Determine the (X, Y) coordinate at the center of the cell enclosing the given text.  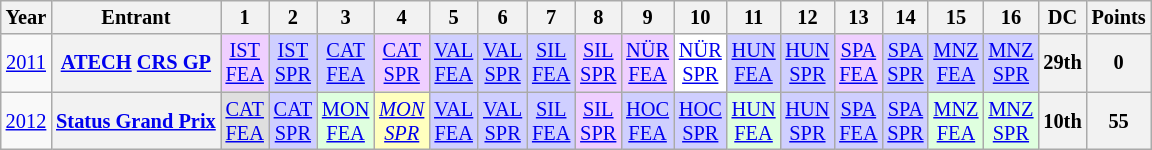
Status Grand Prix (136, 121)
ATECH CRS GP (136, 63)
HOCFEA (648, 121)
MONSPR (402, 121)
29th (1062, 63)
10th (1062, 121)
2012 (26, 121)
9 (648, 17)
3 (346, 17)
NÜRFEA (648, 63)
NÜRSPR (700, 63)
7 (551, 17)
14 (905, 17)
10 (700, 17)
16 (1010, 17)
Entrant (136, 17)
15 (956, 17)
MONFEA (346, 121)
ISTFEA (245, 63)
5 (454, 17)
2011 (26, 63)
12 (807, 17)
HOCSPR (700, 121)
11 (754, 17)
Points (1119, 17)
1 (245, 17)
ISTSPR (293, 63)
DC (1062, 17)
0 (1119, 63)
55 (1119, 121)
8 (598, 17)
2 (293, 17)
Year (26, 17)
6 (502, 17)
4 (402, 17)
13 (858, 17)
